Scan for the cell matching the given text and deliver its [X, Y] coordinate at center. 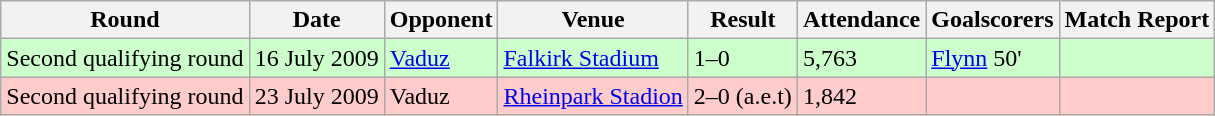
23 July 2009 [316, 96]
5,763 [861, 58]
Result [742, 20]
2–0 (a.e.t) [742, 96]
Date [316, 20]
Falkirk Stadium [593, 58]
Attendance [861, 20]
1,842 [861, 96]
Flynn 50' [992, 58]
Round [125, 20]
1–0 [742, 58]
Rheinpark Stadion [593, 96]
16 July 2009 [316, 58]
Match Report [1137, 20]
Venue [593, 20]
Goalscorers [992, 20]
Opponent [441, 20]
